Search for the cell housing the specified text and yield its (x, y) center coordinate. 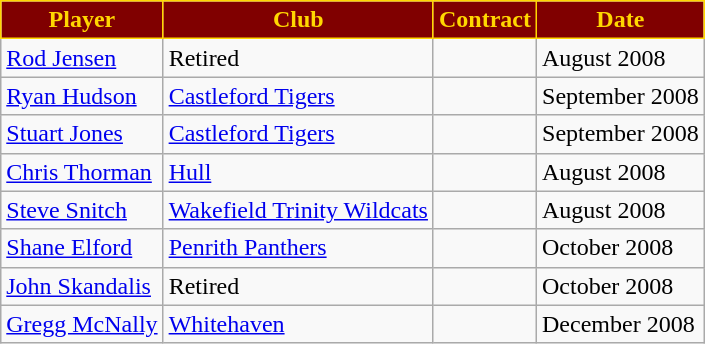
Wakefield Trinity Wildcats (298, 210)
Stuart Jones (82, 134)
Date (621, 20)
Shane Elford (82, 248)
Steve Snitch (82, 210)
Club (298, 20)
Hull (298, 172)
December 2008 (621, 324)
Ryan Hudson (82, 96)
Gregg McNally (82, 324)
Contract (484, 20)
Penrith Panthers (298, 248)
Rod Jensen (82, 58)
John Skandalis (82, 286)
Whitehaven (298, 324)
Player (82, 20)
Chris Thorman (82, 172)
